Provide the (X, Y) coordinate of the cell's center where the given text is located.  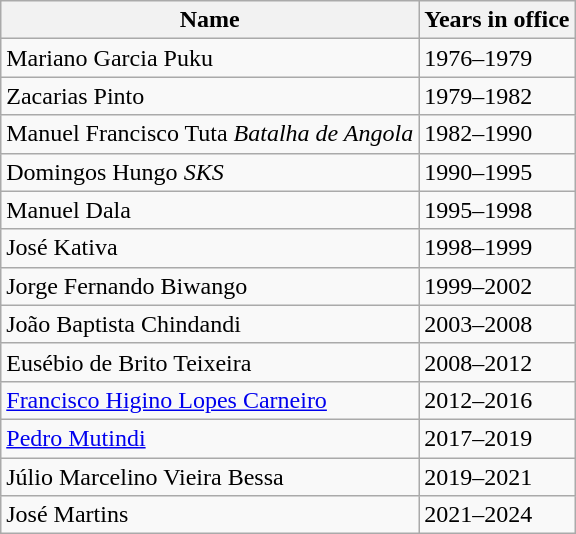
2012–2016 (497, 400)
Mariano Garcia Puku (210, 58)
Manuel Dala (210, 210)
Zacarias Pinto (210, 96)
1979–1982 (497, 96)
Name (210, 20)
José Kativa (210, 248)
1990–1995 (497, 172)
2003–2008 (497, 324)
1998–1999 (497, 248)
1976–1979 (497, 58)
Manuel Francisco Tuta Batalha de Angola (210, 134)
José Martins (210, 515)
Júlio Marcelino Vieira Bessa (210, 477)
Eusébio de Brito Teixeira (210, 362)
1982–1990 (497, 134)
Domingos Hungo SKS (210, 172)
2021–2024 (497, 515)
2019–2021 (497, 477)
1999–2002 (497, 286)
2008–2012 (497, 362)
Pedro Mutindi (210, 438)
2017–2019 (497, 438)
1995–1998 (497, 210)
Francisco Higino Lopes Carneiro (210, 400)
Years in office (497, 20)
João Baptista Chindandi (210, 324)
Jorge Fernando Biwango (210, 286)
